Locate the cell with the specified text and output its (X, Y) center coordinate. 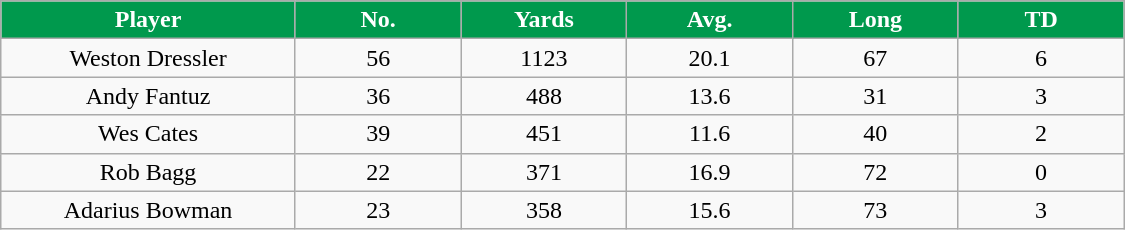
67 (875, 58)
56 (378, 58)
6 (1041, 58)
73 (875, 210)
TD (1041, 20)
11.6 (710, 134)
36 (378, 96)
488 (544, 96)
451 (544, 134)
23 (378, 210)
Adarius Bowman (148, 210)
Long (875, 20)
22 (378, 172)
Rob Bagg (148, 172)
Yards (544, 20)
31 (875, 96)
Avg. (710, 20)
358 (544, 210)
15.6 (710, 210)
20.1 (710, 58)
Weston Dressler (148, 58)
40 (875, 134)
2 (1041, 134)
371 (544, 172)
13.6 (710, 96)
Andy Fantuz (148, 96)
No. (378, 20)
0 (1041, 172)
39 (378, 134)
1123 (544, 58)
Player (148, 20)
16.9 (710, 172)
Wes Cates (148, 134)
72 (875, 172)
